Search for the cell housing the specified text and yield its (X, Y) center coordinate. 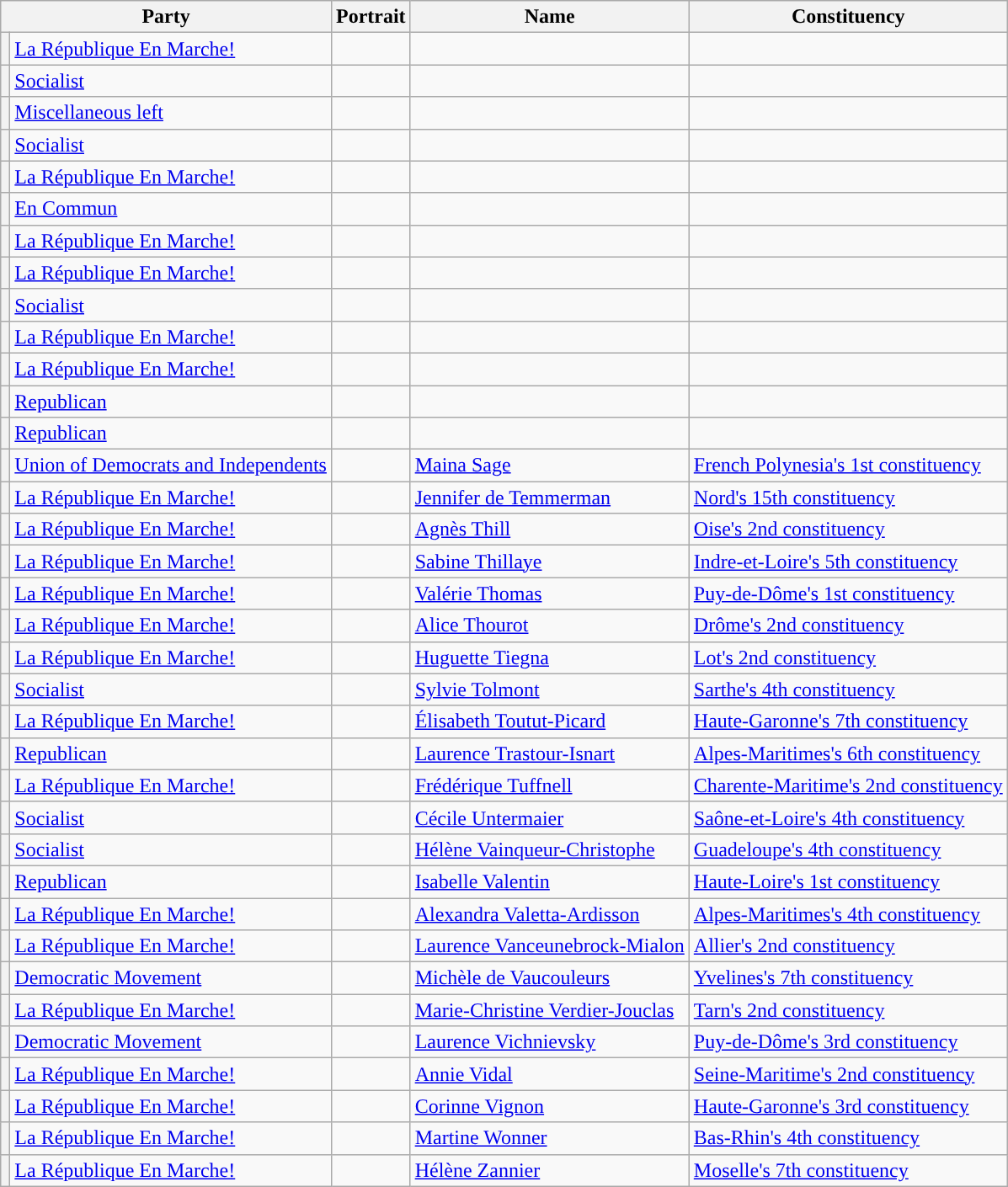
Name (549, 17)
Allier's 2nd constituency (848, 946)
Frédérique Tuffnell (549, 785)
Haute-Loire's 1st constituency (848, 881)
Hélène Zannier (549, 1170)
Alice Thourot (549, 625)
Bas-Rhin's 4th constituency (848, 1138)
Laurence Vanceunebrock-Mialon (549, 946)
Sarthe's 4th constituency (848, 689)
Party (167, 17)
Marie-Christine Verdier-Jouclas (549, 1010)
Sabine Thillaye (549, 562)
Sylvie Tolmont (549, 689)
French Polynesia's 1st constituency (848, 466)
Nord's 15th constituency (848, 498)
Alpes-Maritimes's 6th constituency (848, 753)
Isabelle Valentin (549, 881)
Michèle de Vaucouleurs (549, 978)
Moselle's 7th constituency (848, 1170)
Valérie Thomas (549, 593)
Alpes-Maritimes's 4th constituency (848, 913)
Alexandra Valetta-Ardisson (549, 913)
En Commun (171, 209)
Oise's 2nd constituency (848, 530)
Saône-et-Loire's 4th constituency (848, 817)
Miscellaneous left (171, 113)
Haute-Garonne's 3rd constituency (848, 1106)
Indre-et-Loire's 5th constituency (848, 562)
Cécile Untermaier (549, 817)
Puy-de-Dôme's 3rd constituency (848, 1042)
Lot's 2nd constituency (848, 657)
Annie Vidal (549, 1074)
Seine-Maritime's 2nd constituency (848, 1074)
Huguette Tiegna (549, 657)
Union of Democrats and Independents (171, 466)
Constituency (848, 17)
Laurence Trastour-Isnart (549, 753)
Puy-de-Dôme's 1st constituency (848, 593)
Hélène Vainqueur-Christophe (549, 849)
Jennifer de Temmerman (549, 498)
Martine Wonner (549, 1138)
Agnès Thill (549, 530)
Haute-Garonne's 7th constituency (848, 721)
Portrait (371, 17)
Drôme's 2nd constituency (848, 625)
Élisabeth Toutut-Picard (549, 721)
Maina Sage (549, 466)
Tarn's 2nd constituency (848, 1010)
Corinne Vignon (549, 1106)
Guadeloupe's 4th constituency (848, 849)
Charente-Maritime's 2nd constituency (848, 785)
Laurence Vichnievsky (549, 1042)
Yvelines's 7th constituency (848, 978)
